Scan for the cell matching the given text and deliver its [x, y] coordinate at center. 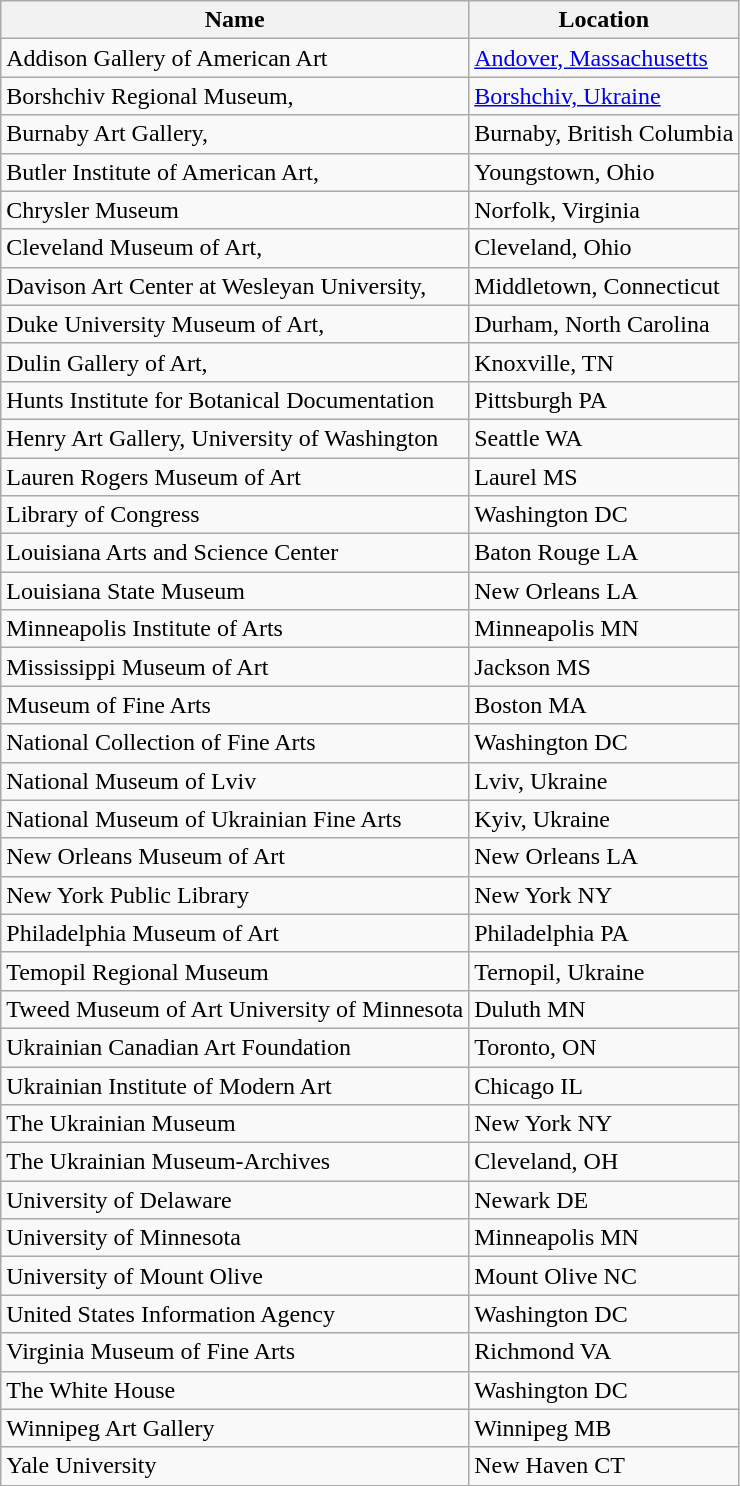
Baton Rouge LA [604, 553]
Location [604, 20]
Ternopil, Ukraine [604, 971]
Borshchiv, Ukraine [604, 96]
University of Mount Olive [235, 1276]
Butler Institute of American Art, [235, 172]
Mississippi Museum of Art [235, 667]
Borshchiv Regional Museum, [235, 96]
Lviv, Ukraine [604, 781]
Hunts Institute for Botanical Documentation [235, 400]
Yale University [235, 1466]
The Ukrainian Museum [235, 1124]
Youngstown, Ohio [604, 172]
Winnipeg MB [604, 1428]
Durham, North Carolina [604, 324]
Winnipeg Art Gallery [235, 1428]
Louisiana State Museum [235, 591]
Knoxville, TN [604, 362]
Newark DE [604, 1200]
Middletown, Connecticut [604, 286]
Philadelphia PA [604, 933]
National Collection of Fine Arts [235, 743]
The Ukrainian Museum-Archives [235, 1162]
Addison Gallery of American Art [235, 58]
Davison Art Center at Wesleyan University, [235, 286]
Louisiana Arts and Science Center [235, 553]
Cleveland, Ohio [604, 248]
Cleveland Museum of Art, [235, 248]
National Museum of Lviv [235, 781]
Toronto, ON [604, 1047]
Cleveland, OH [604, 1162]
United States Information Agency [235, 1314]
Boston MA [604, 705]
Burnaby, British Columbia [604, 134]
Henry Art Gallery, University of Washington [235, 438]
Name [235, 20]
Tweed Museum of Art University of Minnesota [235, 1009]
National Museum of Ukrainian Fine Arts [235, 819]
Ukrainian Canadian Art Foundation [235, 1047]
Museum of Fine Arts [235, 705]
Chrysler Museum [235, 210]
Seattle WA [604, 438]
Lauren Rogers Museum of Art [235, 477]
New York Public Library [235, 895]
Burnaby Art Gallery, [235, 134]
Temopil Regional Museum [235, 971]
Philadelphia Museum of Art [235, 933]
Duluth MN [604, 1009]
New Haven CT [604, 1466]
Dulin Gallery of Art, [235, 362]
Ukrainian Institute of Modern Art [235, 1085]
Kyiv, Ukraine [604, 819]
Pittsburgh PA [604, 400]
University of Minnesota [235, 1238]
Laurel MS [604, 477]
The White House [235, 1390]
Andover, Massachusetts [604, 58]
Minneapolis Institute of Arts [235, 629]
Norfolk, Virginia [604, 210]
Jackson MS [604, 667]
Duke University Museum of Art, [235, 324]
Virginia Museum of Fine Arts [235, 1352]
Mount Olive NC [604, 1276]
Chicago IL [604, 1085]
University of Delaware [235, 1200]
New Orleans Museum of Art [235, 857]
Library of Congress [235, 515]
Richmond VA [604, 1352]
